Provide the (x, y) coordinate of the cell's center where the given text is located.  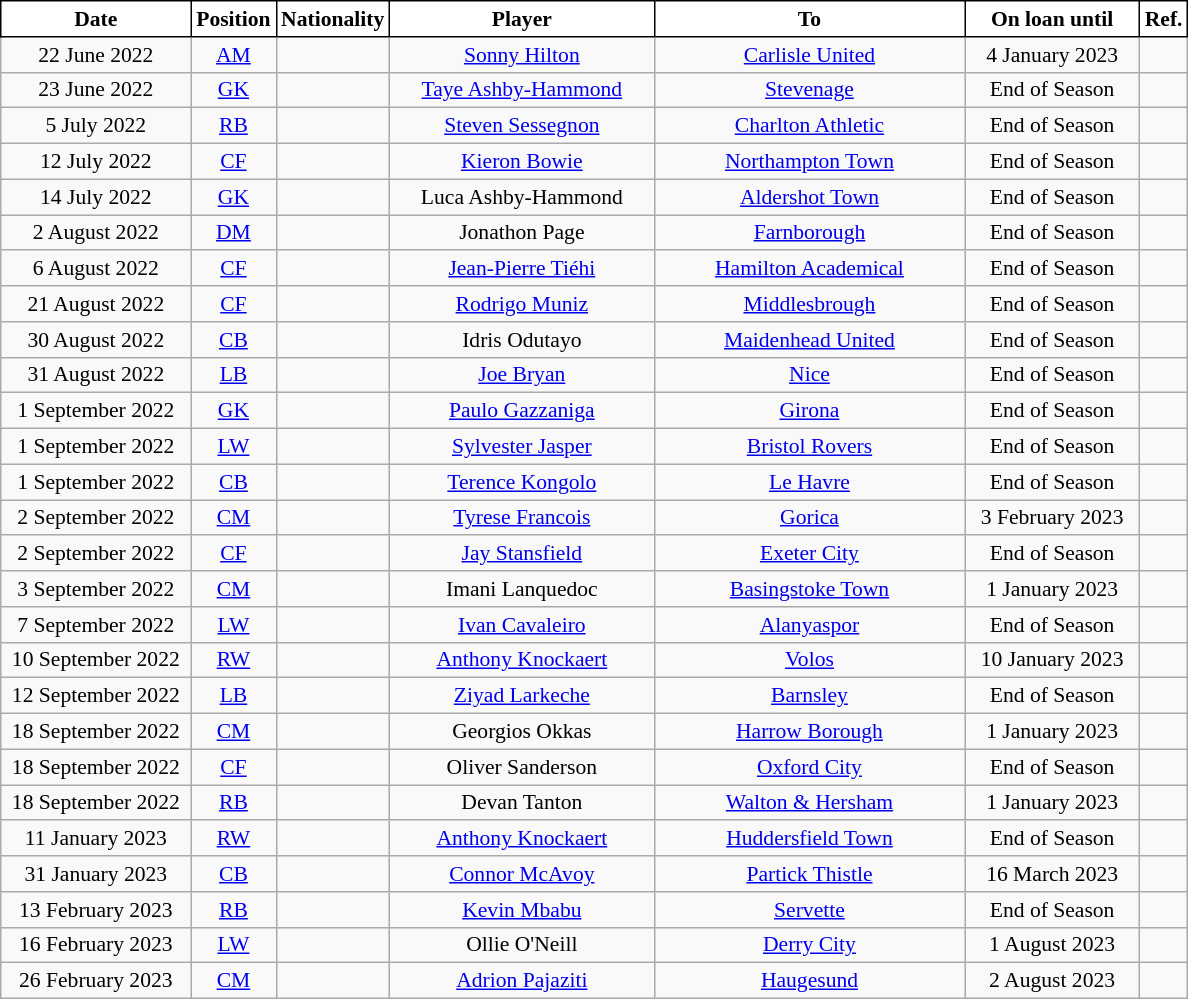
Carlisle United (809, 55)
Idris Odutayo (522, 340)
Georgios Okkas (522, 732)
Aldershot Town (809, 197)
Oxford City (809, 767)
31 January 2023 (96, 874)
Walton & Hersham (809, 803)
Huddersfield Town (809, 839)
10 January 2023 (1052, 660)
Haugesund (809, 981)
Joe Bryan (522, 375)
22 June 2022 (96, 55)
14 July 2022 (96, 197)
Northampton Town (809, 162)
Ref. (1164, 19)
Maidenhead United (809, 340)
Harrow Borough (809, 732)
31 August 2022 (96, 375)
Oliver Sanderson (522, 767)
Hamilton Academical (809, 269)
Le Havre (809, 482)
Nationality (332, 19)
Servette (809, 910)
Ziyad Larkeche (522, 696)
Player (522, 19)
Jonathon Page (522, 233)
5 July 2022 (96, 126)
3 February 2023 (1052, 518)
Sonny Hilton (522, 55)
Stevenage (809, 90)
On loan until (1052, 19)
Paulo Gazzaniga (522, 411)
3 September 2022 (96, 589)
Ivan Cavaleiro (522, 625)
Basingstoke Town (809, 589)
Imani Lanquedoc (522, 589)
30 August 2022 (96, 340)
Charlton Athletic (809, 126)
Middlesbrough (809, 304)
1 August 2023 (1052, 945)
Tyrese Francois (522, 518)
Farnborough (809, 233)
AM (234, 55)
10 September 2022 (96, 660)
Rodrigo Muniz (522, 304)
Adrion Pajaziti (522, 981)
16 February 2023 (96, 945)
Terence Kongolo (522, 482)
Luca Ashby-Hammond (522, 197)
4 January 2023 (1052, 55)
Barnsley (809, 696)
Devan Tanton (522, 803)
6 August 2022 (96, 269)
Exeter City (809, 554)
Date (96, 19)
Ollie O'Neill (522, 945)
Kevin Mbabu (522, 910)
Steven Sessegnon (522, 126)
7 September 2022 (96, 625)
Nice (809, 375)
Kieron Bowie (522, 162)
Partick Thistle (809, 874)
12 September 2022 (96, 696)
Alanyaspor (809, 625)
13 February 2023 (96, 910)
26 February 2023 (96, 981)
Volos (809, 660)
Sylvester Jasper (522, 447)
DM (234, 233)
Jean-Pierre Tiéhi (522, 269)
2 August 2023 (1052, 981)
23 June 2022 (96, 90)
2 August 2022 (96, 233)
11 January 2023 (96, 839)
Taye Ashby-Hammond (522, 90)
Jay Stansfield (522, 554)
Bristol Rovers (809, 447)
To (809, 19)
Gorica (809, 518)
Girona (809, 411)
Derry City (809, 945)
Connor McAvoy (522, 874)
16 March 2023 (1052, 874)
Position (234, 19)
21 August 2022 (96, 304)
12 July 2022 (96, 162)
